Return the [x, y] coordinate for the center point of the cell that contains the specified text.  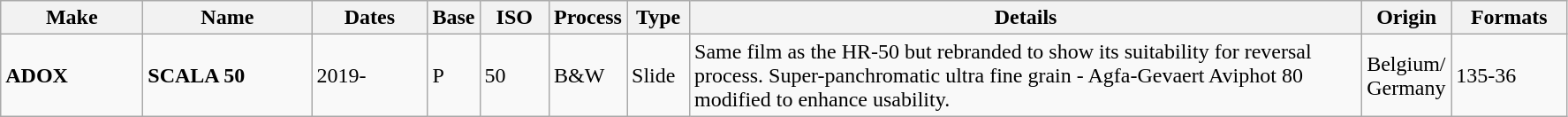
Type [659, 18]
B&W [588, 75]
135-36 [1509, 75]
Dates [369, 18]
Name [228, 18]
Formats [1509, 18]
ISO [514, 18]
P [454, 75]
SCALA 50 [228, 75]
50 [514, 75]
Origin [1406, 18]
Process [588, 18]
2019- [369, 75]
Belgium/ Germany [1406, 75]
Base [454, 18]
Slide [659, 75]
Details [1026, 18]
ADOX [72, 75]
Make [72, 18]
